Pinpoint the cell where the given text exists, returning its (X, Y) midpoint coordinate. 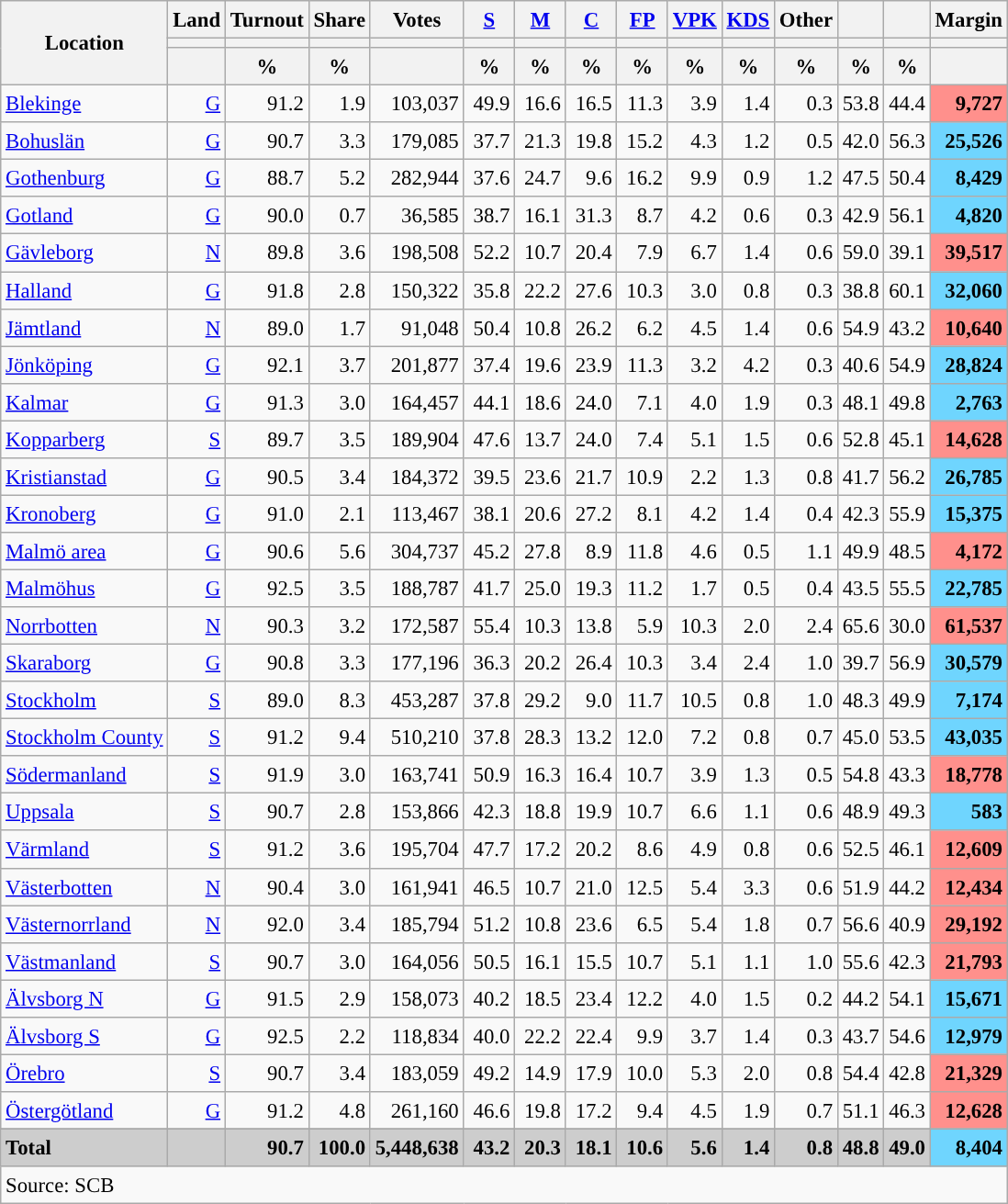
153,866 (417, 812)
39.7 (860, 663)
4,820 (969, 215)
54.4 (860, 1073)
22,785 (969, 588)
40.6 (860, 366)
6.6 (694, 812)
56.2 (907, 478)
177,196 (417, 663)
164,056 (417, 961)
46.1 (907, 850)
VPK (694, 20)
Kronoberg (84, 514)
31.3 (591, 215)
Östergötland (84, 1111)
5.3 (694, 1073)
10.5 (694, 700)
0.2 (806, 999)
51.2 (489, 924)
KDS (747, 20)
38.8 (860, 290)
52.2 (489, 253)
30.0 (907, 626)
91.3 (266, 402)
Norrbotten (84, 626)
16.6 (541, 105)
19.6 (541, 366)
26.4 (591, 663)
Source: SCB (505, 1185)
45.2 (489, 551)
48.9 (860, 812)
Bohuslän (84, 141)
56.3 (907, 141)
14.9 (541, 1073)
37.4 (489, 366)
Kalmar (84, 402)
8,429 (969, 178)
4.3 (694, 141)
Gothenburg (84, 178)
10,640 (969, 327)
Jönköping (84, 366)
65.6 (860, 626)
47.6 (489, 439)
184,372 (417, 478)
164,457 (417, 402)
18.6 (541, 402)
47.7 (489, 850)
90.4 (266, 887)
Halland (84, 290)
90.5 (266, 478)
90.8 (266, 663)
Västerbotten (84, 887)
91,048 (417, 327)
Skaraborg (84, 663)
Total (84, 1148)
21.7 (591, 478)
6.5 (643, 924)
11.7 (643, 700)
Share (340, 20)
49.8 (907, 402)
89.7 (266, 439)
16.5 (591, 105)
22.4 (591, 1036)
44.4 (907, 105)
45.1 (907, 439)
189,904 (417, 439)
56.1 (907, 215)
25,526 (969, 141)
90.0 (266, 215)
8.1 (643, 514)
48.3 (860, 700)
179,085 (417, 141)
16.3 (541, 775)
8,404 (969, 1148)
14,628 (969, 439)
Kristianstad (84, 478)
18.8 (541, 812)
Malmö area (84, 551)
8.7 (643, 215)
Jämtland (84, 327)
161,941 (417, 887)
5.2 (340, 178)
32,060 (969, 290)
4.9 (694, 850)
47.5 (860, 178)
Other (806, 20)
28,824 (969, 366)
Älvsborg S (84, 1036)
36.3 (489, 663)
Location (84, 43)
59.0 (860, 253)
Stockholm County (84, 738)
55.4 (489, 626)
90.3 (266, 626)
43.3 (907, 775)
39,517 (969, 253)
12,434 (969, 887)
201,877 (417, 366)
48.8 (860, 1148)
55.5 (907, 588)
103,037 (417, 105)
Land (196, 20)
91.5 (266, 999)
8.9 (591, 551)
53.5 (907, 738)
185,794 (417, 924)
10.0 (643, 1073)
39.1 (907, 253)
113,467 (417, 514)
21.3 (541, 141)
19.3 (591, 588)
52.5 (860, 850)
46.3 (907, 1111)
56.9 (907, 663)
38.1 (489, 514)
28.3 (541, 738)
Örebro (84, 1073)
172,587 (417, 626)
5.9 (643, 626)
15.5 (591, 961)
198,508 (417, 253)
Votes (417, 20)
21,329 (969, 1073)
46.6 (489, 1111)
60.1 (907, 290)
15,375 (969, 514)
Kopparberg (84, 439)
1.8 (747, 924)
37.7 (489, 141)
88.7 (266, 178)
2,763 (969, 402)
FP (643, 20)
26.2 (591, 327)
13.2 (591, 738)
7.9 (643, 253)
21.0 (591, 887)
50.5 (489, 961)
20.6 (541, 514)
2.1 (340, 514)
92.0 (266, 924)
6.7 (694, 253)
0.9 (747, 178)
27.6 (591, 290)
10.6 (643, 1148)
C (591, 20)
91.9 (266, 775)
50.9 (489, 775)
51.9 (860, 887)
183,059 (417, 1073)
12.0 (643, 738)
35.8 (489, 290)
15.2 (643, 141)
Blekinge (84, 105)
7.2 (694, 738)
9.0 (591, 700)
49.2 (489, 1073)
15,671 (969, 999)
39.5 (489, 478)
26,785 (969, 478)
48.1 (860, 402)
12.5 (643, 887)
16.4 (591, 775)
19.9 (591, 812)
29.2 (541, 700)
8.6 (643, 850)
56.6 (860, 924)
158,073 (417, 999)
M (541, 20)
4,172 (969, 551)
Västernorrland (84, 924)
13.7 (541, 439)
17.9 (591, 1073)
510,210 (417, 738)
40.9 (907, 924)
46.5 (489, 887)
Gotland (84, 215)
4.8 (340, 1111)
27.8 (541, 551)
Värmland (84, 850)
42.8 (907, 1073)
7.4 (643, 439)
43,035 (969, 738)
18,778 (969, 775)
261,160 (417, 1111)
90.6 (266, 551)
12.2 (643, 999)
9.6 (591, 178)
29,192 (969, 924)
54.8 (860, 775)
89.8 (266, 253)
583 (969, 812)
43.5 (860, 588)
Västmanland (84, 961)
Margin (969, 20)
Malmöhus (84, 588)
45.0 (860, 738)
48.5 (907, 551)
13.8 (591, 626)
36,585 (417, 215)
6.2 (643, 327)
61,537 (969, 626)
18.1 (591, 1148)
12,979 (969, 1036)
11.8 (643, 551)
49.3 (907, 812)
Södermanland (84, 775)
20.4 (591, 253)
Gävleborg (84, 253)
9,727 (969, 105)
51.1 (860, 1111)
38.7 (489, 215)
11.2 (643, 588)
27.2 (591, 514)
55.9 (907, 514)
24.7 (541, 178)
282,944 (417, 178)
188,787 (417, 588)
42.9 (860, 215)
53.8 (860, 105)
43.7 (860, 1036)
453,287 (417, 700)
21,793 (969, 961)
25.0 (541, 588)
Turnout (266, 20)
7.1 (643, 402)
91.8 (266, 290)
Älvsborg N (84, 999)
Stockholm (84, 700)
40.2 (489, 999)
5,448,638 (417, 1148)
40.0 (489, 1036)
23.9 (591, 366)
92.1 (266, 366)
18.5 (541, 999)
55.6 (860, 961)
20.3 (541, 1148)
91.0 (266, 514)
150,322 (417, 290)
4.6 (694, 551)
42.0 (860, 141)
16.2 (643, 178)
2.9 (340, 999)
12,628 (969, 1111)
37.6 (489, 178)
195,704 (417, 850)
8.3 (340, 700)
100.0 (340, 1148)
54.1 (907, 999)
10.9 (643, 478)
23.4 (591, 999)
54.6 (907, 1036)
118,834 (417, 1036)
30,579 (969, 663)
163,741 (417, 775)
7,174 (969, 700)
49.0 (907, 1148)
52.8 (860, 439)
12,609 (969, 850)
44.1 (489, 402)
Uppsala (84, 812)
304,737 (417, 551)
